Extract the (x, y) coordinate from the center of the cell holding the provided text.  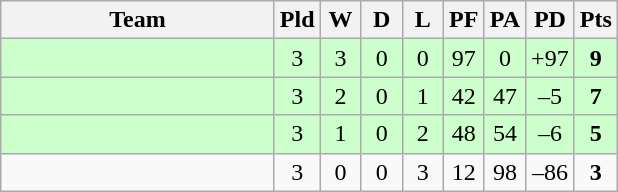
W (340, 20)
D (382, 20)
PF (464, 20)
47 (504, 96)
48 (464, 134)
12 (464, 172)
–5 (550, 96)
+97 (550, 58)
7 (596, 96)
5 (596, 134)
Pld (297, 20)
97 (464, 58)
42 (464, 96)
PA (504, 20)
9 (596, 58)
Team (138, 20)
98 (504, 172)
–86 (550, 172)
Pts (596, 20)
–6 (550, 134)
PD (550, 20)
54 (504, 134)
L (422, 20)
